Find where the given text appears and provide that cell's center as (x, y) coordinate. 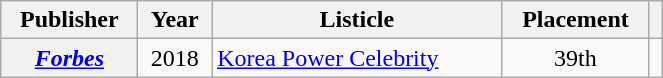
39th (576, 58)
Korea Power Celebrity (357, 58)
Publisher (70, 20)
Listicle (357, 20)
Forbes (70, 58)
2018 (175, 58)
Year (175, 20)
Placement (576, 20)
